Capture the cell that displays the provided text and extract its [X, Y] central coordinate. 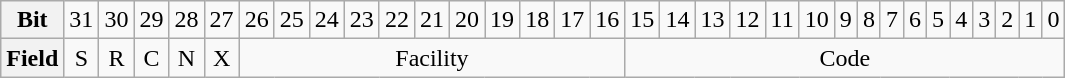
6 [914, 20]
24 [326, 20]
Field [32, 58]
16 [608, 20]
0 [1054, 20]
20 [468, 20]
Facility [432, 58]
17 [572, 20]
Code [845, 58]
3 [984, 20]
X [222, 58]
4 [962, 20]
25 [292, 20]
18 [538, 20]
8 [868, 20]
11 [782, 20]
Bit [32, 20]
10 [816, 20]
22 [396, 20]
C [152, 58]
S [82, 58]
5 [938, 20]
13 [712, 20]
9 [846, 20]
29 [152, 20]
26 [256, 20]
15 [642, 20]
19 [502, 20]
23 [362, 20]
21 [432, 20]
12 [748, 20]
30 [116, 20]
7 [892, 20]
R [116, 58]
N [186, 58]
14 [678, 20]
1 [1030, 20]
2 [1008, 20]
28 [186, 20]
31 [82, 20]
27 [222, 20]
